For the text-containing cell, return its midpoint in [x, y] coordinate format. 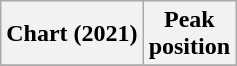
Peakposition [189, 34]
Chart (2021) [72, 34]
